Search for the cell housing the specified text and yield its [X, Y] center coordinate. 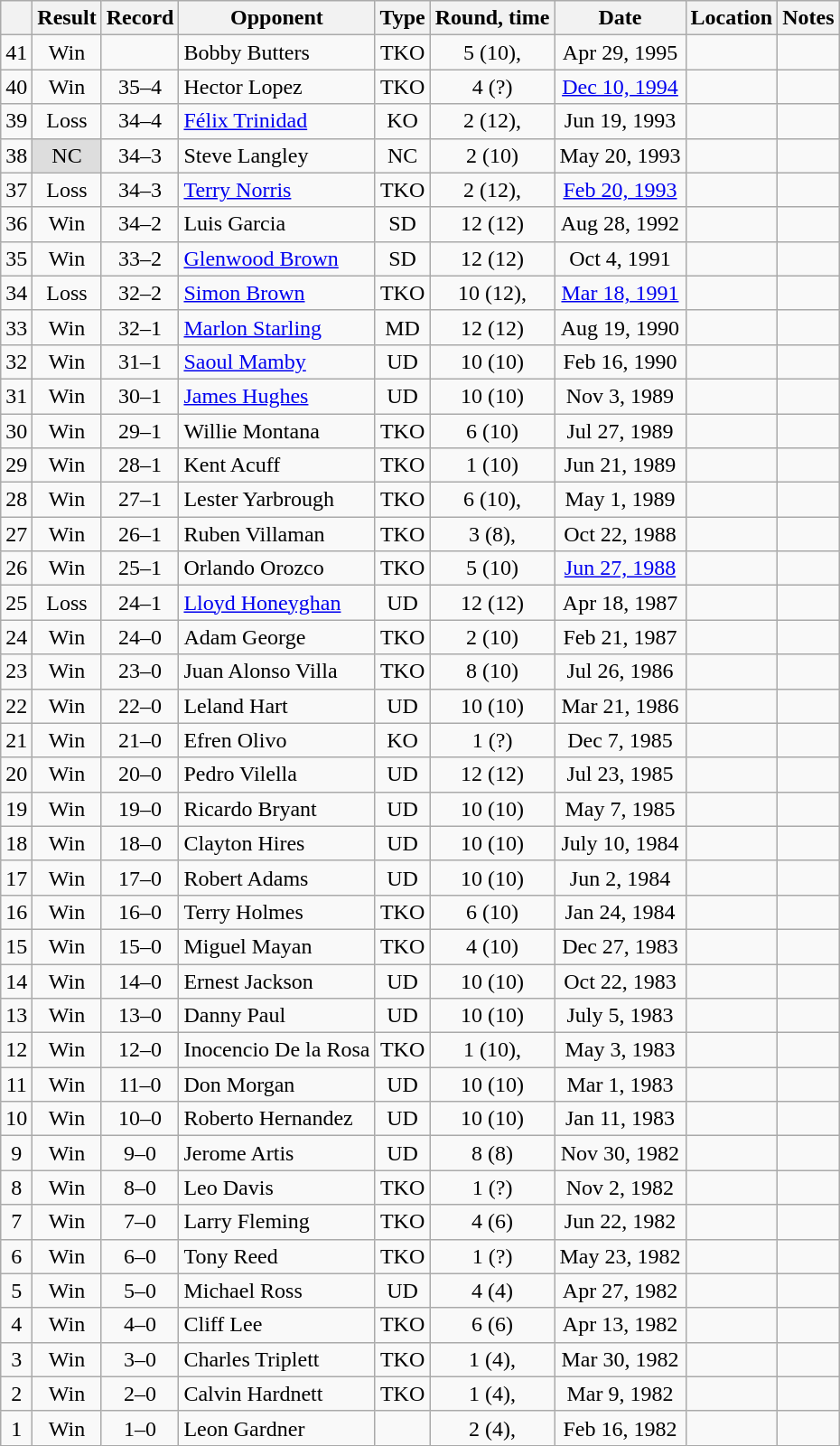
Jul 27, 1989 [620, 431]
14 [16, 981]
Dec 27, 1983 [620, 946]
Glenwood Brown [276, 258]
6 [16, 1256]
Clayton Hires [276, 843]
Round, time [492, 18]
32–2 [140, 293]
Luis Garcia [276, 224]
9–0 [140, 1153]
5–0 [140, 1291]
Feb 16, 1982 [620, 1428]
Nov 30, 1982 [620, 1153]
Jan 11, 1983 [620, 1119]
21 [16, 740]
1 (10) [492, 465]
7 [16, 1222]
18–0 [140, 843]
James Hughes [276, 396]
6 (6) [492, 1325]
Nov 3, 1989 [620, 396]
Dec 7, 1985 [620, 740]
29–1 [140, 431]
26–1 [140, 534]
Feb 21, 1987 [620, 637]
24 [16, 637]
13 [16, 1016]
8 (10) [492, 671]
33 [16, 327]
21–0 [140, 740]
25–1 [140, 568]
8 (8) [492, 1153]
Tony Reed [276, 1256]
Result [67, 18]
4 (4) [492, 1291]
28 [16, 500]
Orlando Orozco [276, 568]
11–0 [140, 1084]
12–0 [140, 1050]
Jerome Artis [276, 1153]
Félix Trinidad [276, 121]
16 [16, 912]
38 [16, 155]
Willie Montana [276, 431]
Larry Fleming [276, 1222]
Ruben Villaman [276, 534]
Miguel Mayan [276, 946]
10 (12), [492, 293]
24–1 [140, 603]
Oct 22, 1988 [620, 534]
Marlon Starling [276, 327]
15 [16, 946]
Robert Adams [276, 878]
22–0 [140, 706]
Steve Langley [276, 155]
Mar 21, 1986 [620, 706]
4 (?) [492, 87]
2 [16, 1394]
5 (10) [492, 568]
Bobby Butters [276, 52]
Aug 28, 1992 [620, 224]
34 [16, 293]
36 [16, 224]
5 (10), [492, 52]
17–0 [140, 878]
11 [16, 1084]
6–0 [140, 1256]
33–2 [140, 258]
23–0 [140, 671]
Jun 19, 1993 [620, 121]
1–0 [140, 1428]
Date [620, 18]
9 [16, 1153]
Jan 24, 1984 [620, 912]
Terry Holmes [276, 912]
Kent Acuff [276, 465]
May 3, 1983 [620, 1050]
Leon Gardner [276, 1428]
13–0 [140, 1016]
Mar 9, 1982 [620, 1394]
Leland Hart [276, 706]
Leo Davis [276, 1188]
Terry Norris [276, 190]
4 (10) [492, 946]
4–0 [140, 1325]
July 10, 1984 [620, 843]
Feb 16, 1990 [620, 361]
30–1 [140, 396]
3 (8), [492, 534]
10–0 [140, 1119]
15–0 [140, 946]
5 [16, 1291]
31–1 [140, 361]
30 [16, 431]
Jun 2, 1984 [620, 878]
37 [16, 190]
Charles Triplett [276, 1359]
Apr 18, 1987 [620, 603]
8 [16, 1188]
May 7, 1985 [620, 809]
4 (6) [492, 1222]
19–0 [140, 809]
17 [16, 878]
May 20, 1993 [620, 155]
35–4 [140, 87]
Jun 21, 1989 [620, 465]
20–0 [140, 775]
Aug 19, 1990 [620, 327]
40 [16, 87]
39 [16, 121]
Saoul Mamby [276, 361]
Jul 23, 1985 [620, 775]
10 [16, 1119]
35 [16, 258]
MD [403, 327]
24–0 [140, 637]
Hector Lopez [276, 87]
1 (10), [492, 1050]
32 [16, 361]
Efren Olivo [276, 740]
Simon Brown [276, 293]
31 [16, 396]
Apr 13, 1982 [620, 1325]
Record [140, 18]
32–1 [140, 327]
28–1 [140, 465]
Type [403, 18]
Michael Ross [276, 1291]
Don Morgan [276, 1084]
Adam George [276, 637]
27 [16, 534]
May 1, 1989 [620, 500]
Inocencio De la Rosa [276, 1050]
Roberto Hernandez [276, 1119]
Ricardo Bryant [276, 809]
Pedro Vilella [276, 775]
14–0 [140, 981]
18 [16, 843]
Danny Paul [276, 1016]
Cliff Lee [276, 1325]
34–4 [140, 121]
Jul 26, 1986 [620, 671]
Lloyd Honeyghan [276, 603]
Notes [808, 18]
1 [16, 1428]
May 23, 1982 [620, 1256]
Apr 27, 1982 [620, 1291]
Oct 4, 1991 [620, 258]
Mar 1, 1983 [620, 1084]
7–0 [140, 1222]
19 [16, 809]
Nov 2, 1982 [620, 1188]
6 (10), [492, 500]
Calvin Hardnett [276, 1394]
Ernest Jackson [276, 981]
Feb 20, 1993 [620, 190]
3 [16, 1359]
20 [16, 775]
23 [16, 671]
34–2 [140, 224]
Mar 30, 1982 [620, 1359]
12 [16, 1050]
27–1 [140, 500]
Opponent [276, 18]
Jun 27, 1988 [620, 568]
4 [16, 1325]
2 (4), [492, 1428]
Apr 29, 1995 [620, 52]
Location [732, 18]
22 [16, 706]
Dec 10, 1994 [620, 87]
16–0 [140, 912]
2–0 [140, 1394]
July 5, 1983 [620, 1016]
Jun 22, 1982 [620, 1222]
41 [16, 52]
3–0 [140, 1359]
29 [16, 465]
26 [16, 568]
Juan Alonso Villa [276, 671]
25 [16, 603]
Lester Yarbrough [276, 500]
Oct 22, 1983 [620, 981]
8–0 [140, 1188]
Mar 18, 1991 [620, 293]
